Detect which cell encompasses the target text, then output its [X, Y] center coordinate. 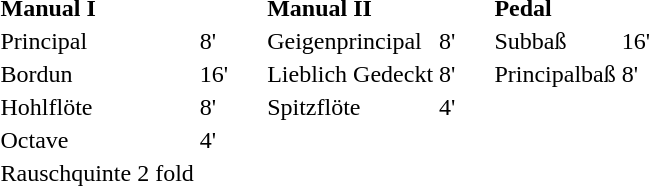
Subbaß [555, 41]
Lieblich Gedeckt [350, 74]
16' [214, 74]
Principalbaß [555, 74]
Spitzflöte [350, 107]
Geigenprincipal [350, 41]
